For the text-containing cell, return its midpoint in [X, Y] coordinate format. 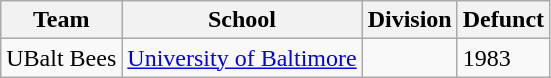
School [242, 20]
Defunct [503, 20]
UBalt Bees [62, 58]
University of Baltimore [242, 58]
Team [62, 20]
1983 [503, 58]
Division [410, 20]
